From the cell containing the given text, extract its center point as (X, Y) coordinate. 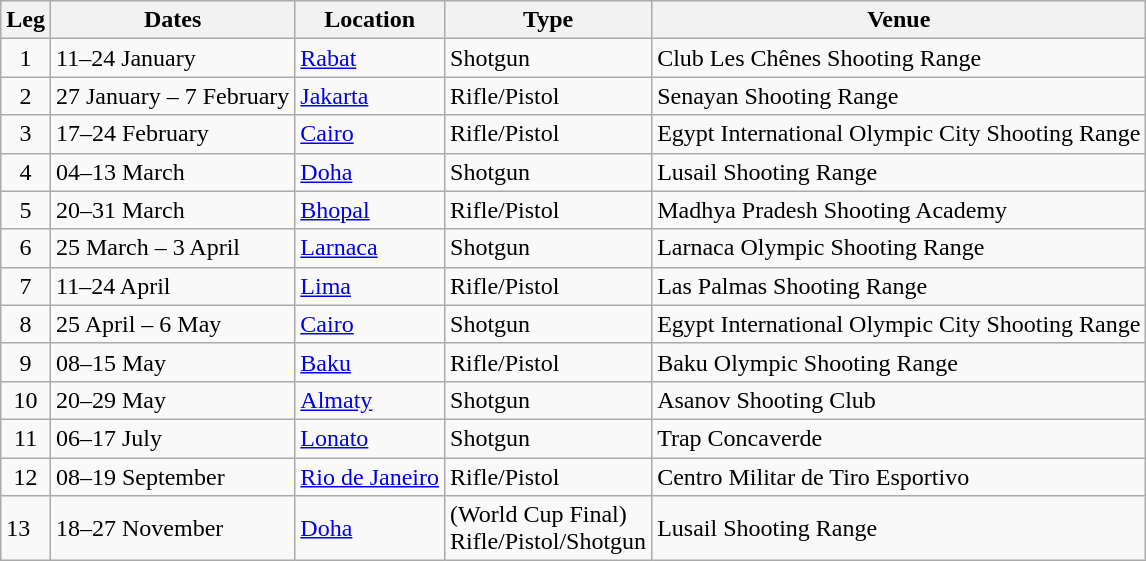
25 April – 6 May (172, 324)
20–29 May (172, 400)
Trap Concaverde (899, 438)
20–31 March (172, 210)
3 (26, 134)
1 (26, 58)
08–19 September (172, 477)
Senayan Shooting Range (899, 96)
9 (26, 362)
Las Palmas Shooting Range (899, 286)
(World Cup Final)Rifle/Pistol/Shotgun (548, 528)
Almaty (370, 400)
Dates (172, 20)
Type (548, 20)
08–15 May (172, 362)
04–13 March (172, 172)
11–24 April (172, 286)
Bhopal (370, 210)
Lima (370, 286)
18–27 November (172, 528)
6 (26, 248)
10 (26, 400)
11 (26, 438)
13 (26, 528)
17–24 February (172, 134)
Baku Olympic Shooting Range (899, 362)
Baku (370, 362)
5 (26, 210)
2 (26, 96)
27 January – 7 February (172, 96)
06–17 July (172, 438)
Rio de Janeiro (370, 477)
Venue (899, 20)
7 (26, 286)
Larnaca Olympic Shooting Range (899, 248)
Club Les Chênes Shooting Range (899, 58)
4 (26, 172)
Location (370, 20)
Madhya Pradesh Shooting Academy (899, 210)
Asanov Shooting Club (899, 400)
Lonato (370, 438)
Jakarta (370, 96)
Leg (26, 20)
25 March – 3 April (172, 248)
11–24 January (172, 58)
12 (26, 477)
Rabat (370, 58)
Centro Militar de Tiro Esportivo (899, 477)
8 (26, 324)
Larnaca (370, 248)
